Provide the [x, y] coordinate of the cell's center where the given text is located.  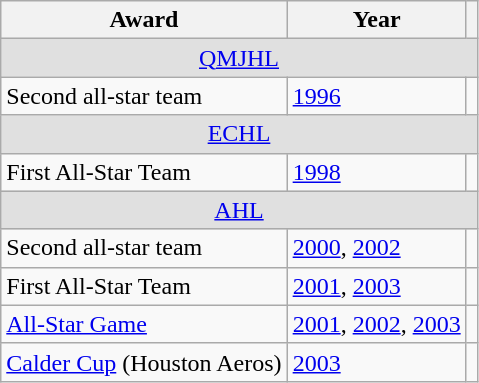
Calder Cup (Houston Aeros) [144, 362]
Year [376, 20]
Award [144, 20]
1998 [376, 172]
1996 [376, 96]
2001, 2002, 2003 [376, 324]
2001, 2003 [376, 286]
AHL [240, 210]
All-Star Game [144, 324]
2003 [376, 362]
QMJHL [240, 58]
2000, 2002 [376, 248]
ECHL [240, 134]
